Provide the [x, y] coordinate of the cell's center where the given text is located.  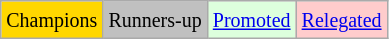
Runners-up [155, 20]
Champions [52, 20]
Relegated [342, 20]
Promoted [252, 20]
